Return the (X, Y) coordinate for the center point of the cell that contains the specified text.  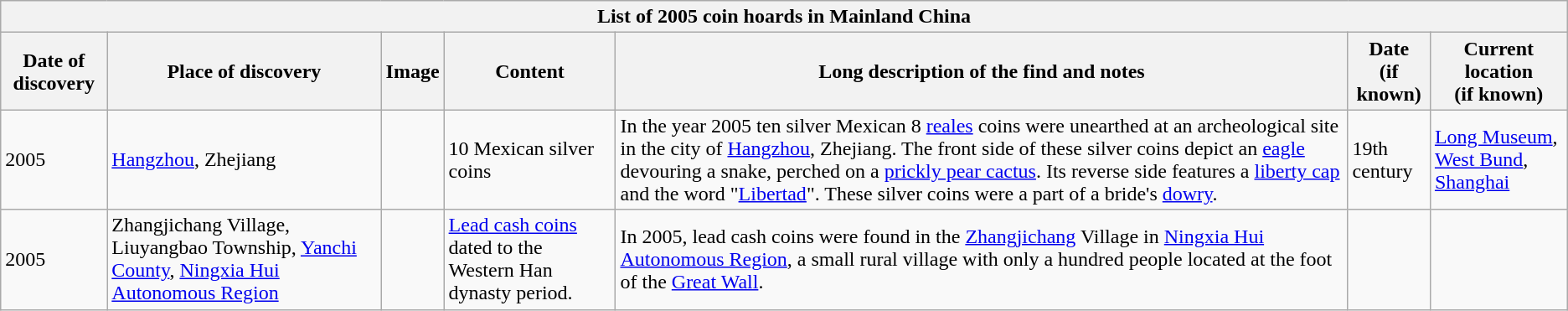
19th century (1389, 159)
Date of discovery (54, 71)
Current location(if known) (1498, 71)
Date(if known) (1389, 71)
10 Mexican silver coins (529, 159)
List of 2005 coin hoards in Mainland China (784, 17)
Image (412, 71)
Long description of the find and notes (982, 71)
Place of discovery (245, 71)
Lead cash coins dated to the Western Han dynasty period. (529, 260)
Content (529, 71)
Zhangjichang Village, Liuyangbao Township, Yanchi County, Ningxia Hui Autonomous Region (245, 260)
Hangzhou, Zhejiang (245, 159)
Long Museum, West Bund, Shanghai (1498, 159)
